Return the (x, y) coordinate for the center point of the cell that contains the specified text.  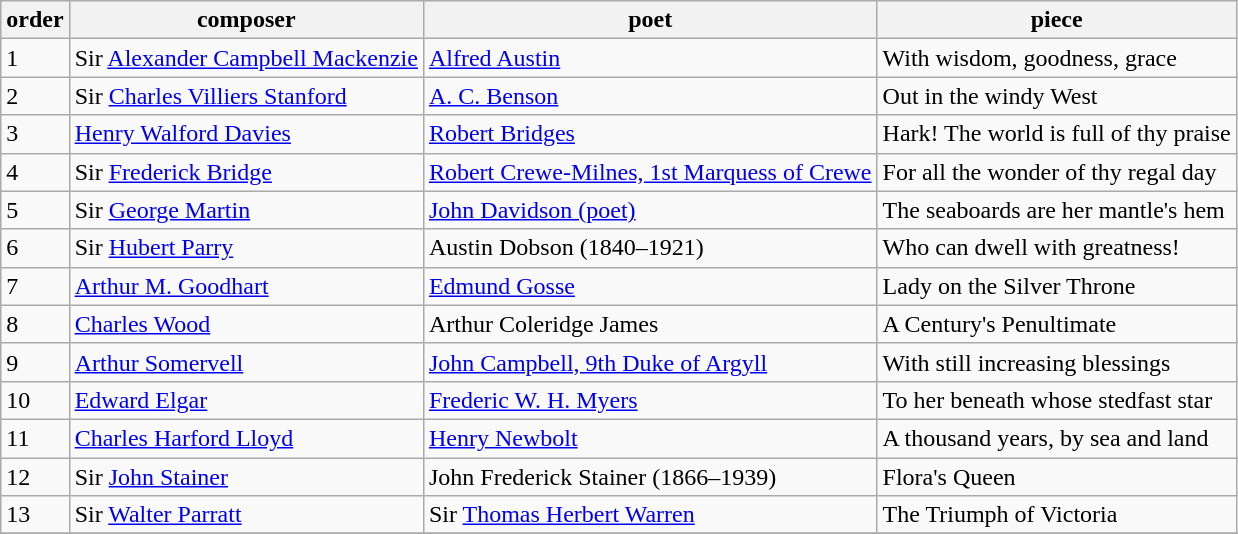
The seaboards are her mantle's hem (1056, 210)
11 (35, 438)
Sir Alexander Campbell Mackenzie (246, 58)
Sir Walter Parratt (246, 515)
Sir Thomas Herbert Warren (650, 515)
Sir Hubert Parry (246, 248)
John Davidson (poet) (650, 210)
poet (650, 20)
2 (35, 96)
John Frederick Stainer (1866–1939) (650, 477)
Frederic W. H. Myers (650, 400)
For all the wonder of thy regal day (1056, 172)
Sir Charles Villiers Stanford (246, 96)
3 (35, 134)
Charles Harford Lloyd (246, 438)
With wisdom, goodness, grace (1056, 58)
To her beneath whose stedfast star (1056, 400)
6 (35, 248)
13 (35, 515)
Sir Frederick Bridge (246, 172)
With still increasing blessings (1056, 362)
Arthur Coleridge James (650, 324)
order (35, 20)
9 (35, 362)
7 (35, 286)
Lady on the Silver Throne (1056, 286)
4 (35, 172)
John Campbell, 9th Duke of Argyll (650, 362)
Robert Crewe-Milnes, 1st Marquess of Crewe (650, 172)
A. C. Benson (650, 96)
Austin Dobson (1840–1921) (650, 248)
composer (246, 20)
Flora's Queen (1056, 477)
Charles Wood (246, 324)
1 (35, 58)
Sir John Stainer (246, 477)
Sir George Martin (246, 210)
Who can dwell with greatness! (1056, 248)
Edmund Gosse (650, 286)
Henry Newbolt (650, 438)
12 (35, 477)
Robert Bridges (650, 134)
Arthur Somervell (246, 362)
10 (35, 400)
Henry Walford Davies (246, 134)
5 (35, 210)
The Triumph of Victoria (1056, 515)
Hark! The world is full of thy praise (1056, 134)
Arthur M. Goodhart (246, 286)
8 (35, 324)
A Century's Penultimate (1056, 324)
Alfred Austin (650, 58)
A thousand years, by sea and land (1056, 438)
Edward Elgar (246, 400)
Out in the windy West (1056, 96)
piece (1056, 20)
